Return the (X, Y) coordinate for the center point of the cell that contains the specified text.  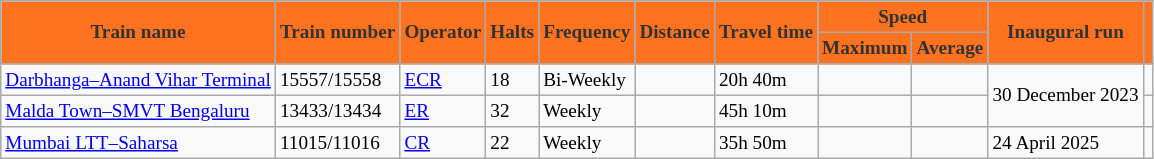
30 December 2023 (1066, 96)
13433/13434 (337, 111)
Mumbai LTT–Saharsa (138, 143)
Inaugural run (1066, 32)
24 April 2025 (1066, 143)
32 (512, 111)
Maximum (865, 48)
Distance (675, 32)
22 (512, 143)
Average (950, 48)
Darbhanga–Anand Vihar Terminal (138, 80)
Frequency (587, 32)
Train name (138, 32)
15557/15558 (337, 80)
Bi-Weekly (587, 80)
11015/11016 (337, 143)
Operator (443, 32)
Train number (337, 32)
CR (443, 143)
20h 40m (766, 80)
Speed (903, 17)
ER (443, 111)
35h 50m (766, 143)
Halts (512, 32)
45h 10m (766, 111)
Travel time (766, 32)
Malda Town–SMVT Bengaluru (138, 111)
ECR (443, 80)
18 (512, 80)
